Extract the (X, Y) coordinate from the center of the cell holding the provided text.  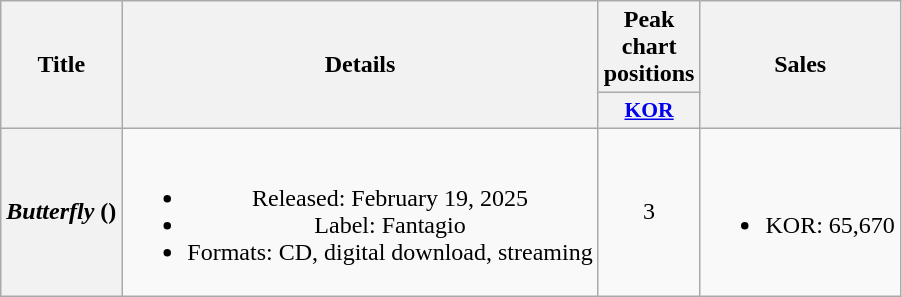
Peak chart positions (649, 47)
KOR (649, 111)
Details (360, 65)
3 (649, 212)
Title (62, 65)
KOR: 65,670 (800, 212)
Butterfly () (62, 212)
Sales (800, 65)
Released: February 19, 2025Label: FantagioFormats: CD, digital download, streaming (360, 212)
